Return the (X, Y) coordinate for the center point of the cell that contains the specified text.  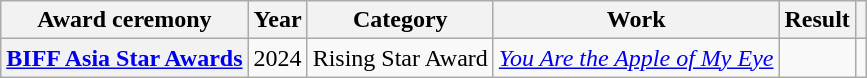
Result (817, 20)
Work (636, 20)
Year (278, 20)
BIFF Asia Star Awards (124, 58)
Award ceremony (124, 20)
You Are the Apple of My Eye (636, 58)
Rising Star Award (400, 58)
2024 (278, 58)
Category (400, 20)
